Search for the cell housing the specified text and yield its (x, y) center coordinate. 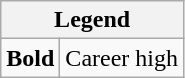
Bold (30, 58)
Career high (122, 58)
Legend (92, 20)
